Detect which cell encompasses the target text, then output its [x, y] center coordinate. 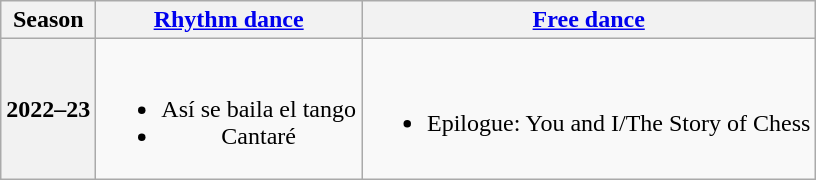
Free dance [589, 20]
Season [48, 20]
2022–23 [48, 109]
Rhythm dance [229, 20]
Así se baila el tango Cantaré [229, 109]
Epilogue: You and I/The Story of Chess [589, 109]
